Output the [X, Y] coordinate of the center of the cell containing the given text.  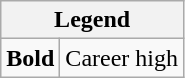
Career high [122, 58]
Bold [30, 58]
Legend [92, 20]
